Capture the cell that displays the provided text and extract its [X, Y] central coordinate. 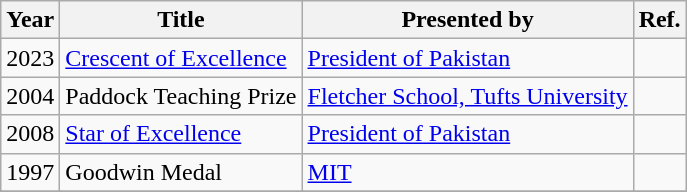
2008 [30, 134]
Crescent of Excellence [181, 58]
Star of Excellence [181, 134]
MIT [468, 172]
Goodwin Medal [181, 172]
Fletcher School, Tufts University [468, 96]
Title [181, 20]
Ref. [660, 20]
Paddock Teaching Prize [181, 96]
2023 [30, 58]
2004 [30, 96]
Year [30, 20]
Presented by [468, 20]
1997 [30, 172]
